From the cell containing the given text, extract its center point as [x, y] coordinate. 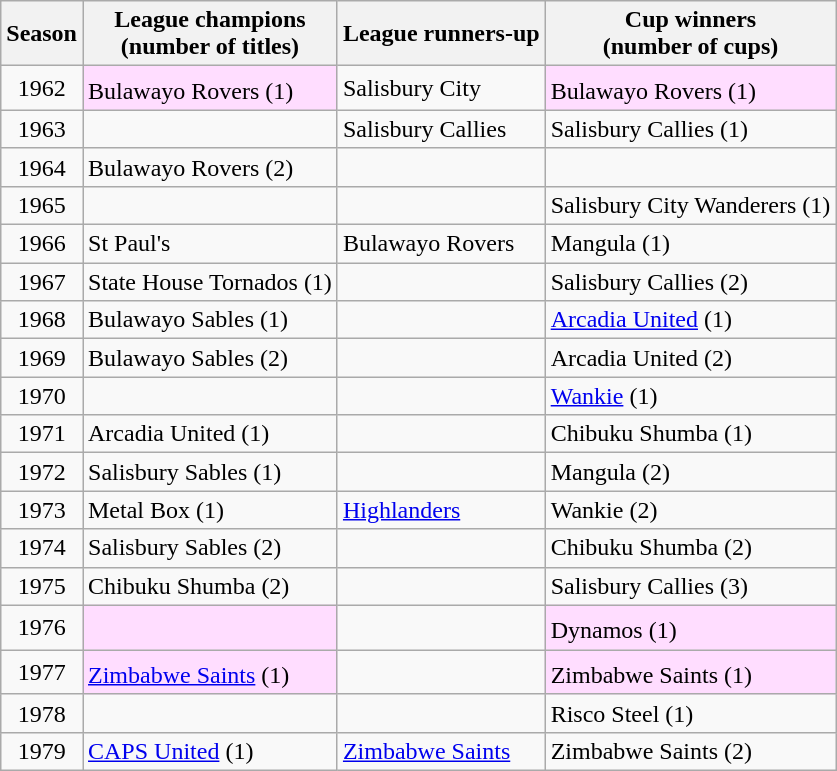
Salisbury Callies (3) [690, 586]
Salisbury Callies (1) [690, 129]
Mangula (1) [690, 244]
1962 [42, 88]
Metal Box (1) [210, 510]
1963 [42, 129]
State House Tornados (1) [210, 282]
1976 [42, 628]
Salisbury Sables (2) [210, 548]
1965 [42, 205]
1968 [42, 320]
1964 [42, 167]
League runners-up [441, 34]
Chibuku Shumba (1) [690, 434]
Wankie (2) [690, 510]
Wankie (1) [690, 396]
Season [42, 34]
1977 [42, 672]
Bulawayo Rovers [441, 244]
Zimbabwe Saints (2) [690, 751]
1979 [42, 751]
1972 [42, 472]
1969 [42, 358]
1974 [42, 548]
1971 [42, 434]
Bulawayo Rovers (2) [210, 167]
Salisbury City Wanderers (1) [690, 205]
1975 [42, 586]
Highlanders [441, 510]
Cup winners(number of cups) [690, 34]
Zimbabwe Saints [441, 751]
1978 [42, 713]
St Paul's [210, 244]
Bulawayo Sables (2) [210, 358]
1973 [42, 510]
Salisbury Sables (1) [210, 472]
Arcadia United (2) [690, 358]
Dynamos (1) [690, 628]
Bulawayo Sables (1) [210, 320]
Salisbury Callies (2) [690, 282]
Mangula (2) [690, 472]
Risco Steel (1) [690, 713]
1970 [42, 396]
CAPS United (1) [210, 751]
Salisbury Callies [441, 129]
Salisbury City [441, 88]
1966 [42, 244]
League champions(number of titles) [210, 34]
1967 [42, 282]
